Output the (X, Y) coordinate of the center of the cell containing the given text.  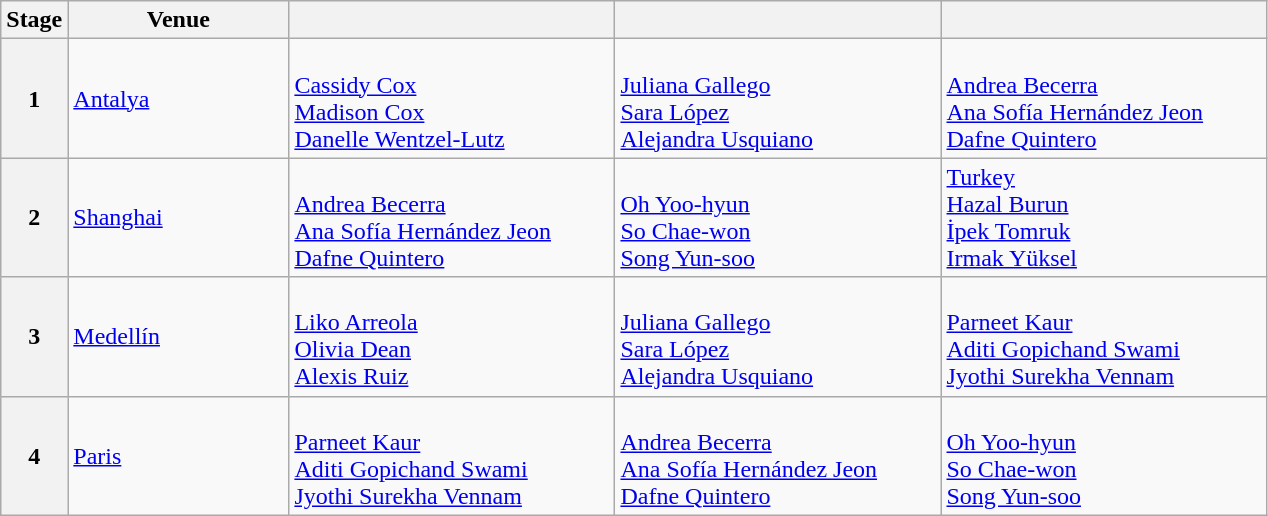
2 (34, 218)
Liko Arreola Olivia Dean Alexis Ruiz (452, 336)
1 (34, 98)
Turkey Hazal Burun İpek Tomruk Irmak Yüksel (1104, 218)
Cassidy Cox Madison Cox Danelle Wentzel-Lutz (452, 98)
Paris (178, 456)
3 (34, 336)
Venue (178, 20)
Antalya (178, 98)
Shanghai (178, 218)
Stage (34, 20)
Medellín (178, 336)
4 (34, 456)
